Provide the (X, Y) coordinate of the cell's center where the given text is located.  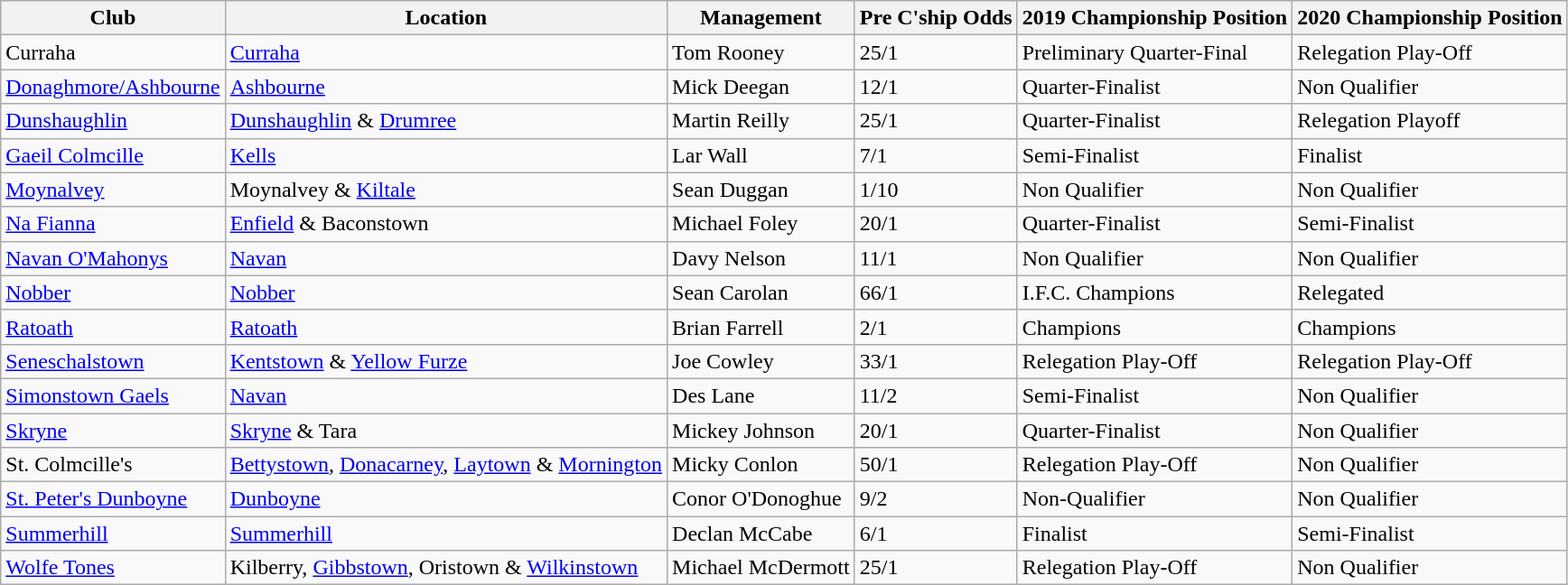
66/1 (936, 292)
St. Colmcille's (113, 465)
Moynalvey & Kiltale (446, 190)
Mickey Johnson (761, 431)
Seneschalstown (113, 361)
Relegation Playoff (1430, 121)
Martin Reilly (761, 121)
Tom Rooney (761, 52)
6/1 (936, 534)
Simonstown Gaels (113, 395)
Bettystown, Donacarney, Laytown & Mornington (446, 465)
12/1 (936, 87)
11/1 (936, 258)
Donaghmore/Ashbourne (113, 87)
11/2 (936, 395)
St. Peter's Dunboyne (113, 499)
Wolfe Tones (113, 568)
Brian Farrell (761, 327)
Des Lane (761, 395)
I.F.C. Champions (1154, 292)
Micky Conlon (761, 465)
Kells (446, 155)
Joe Cowley (761, 361)
Management (761, 18)
Relegated (1430, 292)
Kilberry, Gibbstown, Oristown & Wilkinstown (446, 568)
Na Fianna (113, 224)
2020 Championship Position (1430, 18)
Davy Nelson (761, 258)
33/1 (936, 361)
Kentstown & Yellow Furze (446, 361)
50/1 (936, 465)
2/1 (936, 327)
9/2 (936, 499)
Declan McCabe (761, 534)
Pre C'ship Odds (936, 18)
Dunshaughlin & Drumree (446, 121)
Non-Qualifier (1154, 499)
Ashbourne (446, 87)
Navan O'Mahonys (113, 258)
1/10 (936, 190)
Mick Deegan (761, 87)
Conor O'Donoghue (761, 499)
Dunshaughlin (113, 121)
Enfield & Baconstown (446, 224)
Moynalvey (113, 190)
Gaeil Colmcille (113, 155)
7/1 (936, 155)
Dunboyne (446, 499)
Sean Carolan (761, 292)
Skryne (113, 431)
Preliminary Quarter-Final (1154, 52)
Lar Wall (761, 155)
Location (446, 18)
Skryne & Tara (446, 431)
Sean Duggan (761, 190)
2019 Championship Position (1154, 18)
Michael Foley (761, 224)
Michael McDermott (761, 568)
Club (113, 18)
